Provide the [x, y] coordinate of the cell's center where the given text is located.  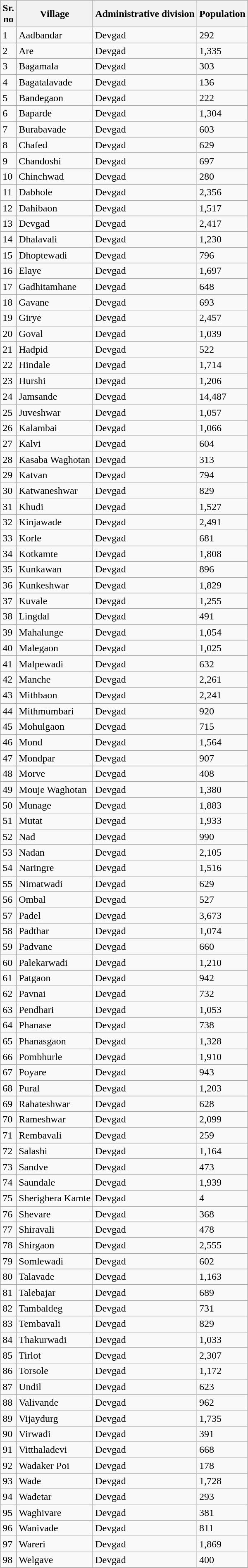
19 [8, 318]
2,241 [222, 695]
303 [222, 66]
79 [8, 1261]
Pavnai [55, 994]
Vijaydurg [55, 1418]
292 [222, 35]
6 [8, 114]
Poyare [55, 1072]
67 [8, 1072]
Rembavali [55, 1135]
Pombhurle [55, 1057]
668 [222, 1449]
Padthar [55, 931]
64 [8, 1025]
Nad [55, 837]
2,099 [222, 1120]
Vitthaladevi [55, 1449]
Wade [55, 1481]
82 [8, 1308]
30 [8, 491]
23 [8, 381]
95 [8, 1513]
Mithbaon [55, 695]
1,053 [222, 1010]
2,457 [222, 318]
Virwadi [55, 1434]
26 [8, 428]
Korle [55, 538]
794 [222, 475]
32 [8, 522]
280 [222, 176]
2,417 [222, 224]
42 [8, 679]
20 [8, 334]
527 [222, 899]
63 [8, 1010]
71 [8, 1135]
Chafed [55, 145]
Hadpid [55, 349]
Ombal [55, 899]
14 [8, 240]
Pural [55, 1088]
1,164 [222, 1151]
1,335 [222, 51]
68 [8, 1088]
1,516 [222, 868]
Kunkeshwar [55, 585]
Mohulgaon [55, 727]
731 [222, 1308]
623 [222, 1387]
Wareri [55, 1544]
293 [222, 1497]
Bagamala [55, 66]
59 [8, 946]
628 [222, 1104]
Dhalavali [55, 240]
Village [55, 14]
89 [8, 1418]
381 [222, 1513]
907 [222, 758]
522 [222, 349]
Nadan [55, 852]
73 [8, 1167]
18 [8, 302]
Torsole [55, 1371]
Sandve [55, 1167]
1,728 [222, 1481]
35 [8, 569]
Sr.no [8, 14]
Bagatalavade [55, 82]
37 [8, 601]
Chandoshi [55, 161]
70 [8, 1120]
1,527 [222, 507]
Are [55, 51]
75 [8, 1198]
3,673 [222, 915]
Hurshi [55, 381]
Padel [55, 915]
55 [8, 884]
Waghivare [55, 1513]
88 [8, 1402]
478 [222, 1230]
1,025 [222, 648]
Somlewadi [55, 1261]
Mondpar [55, 758]
Kunkawan [55, 569]
602 [222, 1261]
49 [8, 790]
632 [222, 664]
491 [222, 617]
Goval [55, 334]
Tirlot [55, 1355]
942 [222, 978]
39 [8, 632]
Morve [55, 774]
86 [8, 1371]
Tembavali [55, 1324]
715 [222, 727]
56 [8, 899]
2,261 [222, 679]
46 [8, 742]
1,328 [222, 1041]
84 [8, 1340]
1 [8, 35]
25 [8, 412]
473 [222, 1167]
1,074 [222, 931]
45 [8, 727]
Administrative division [145, 14]
34 [8, 554]
65 [8, 1041]
1,066 [222, 428]
313 [222, 460]
Wanivade [55, 1528]
1,564 [222, 742]
697 [222, 161]
1,883 [222, 805]
Chinchwad [55, 176]
1,933 [222, 821]
36 [8, 585]
Katvan [55, 475]
Nimatwadi [55, 884]
Mahalunge [55, 632]
14,487 [222, 396]
69 [8, 1104]
Malpewadi [55, 664]
1,033 [222, 1340]
58 [8, 931]
Manche [55, 679]
Talebajar [55, 1293]
41 [8, 664]
Kasaba Waghotan [55, 460]
178 [222, 1466]
1,939 [222, 1182]
Salashi [55, 1151]
61 [8, 978]
1,829 [222, 585]
2,307 [222, 1355]
Thakurwadi [55, 1340]
92 [8, 1466]
Mouje Waghotan [55, 790]
Hindale [55, 365]
1,206 [222, 381]
1,517 [222, 208]
660 [222, 946]
1,380 [222, 790]
Bandegaon [55, 98]
648 [222, 287]
2,491 [222, 522]
29 [8, 475]
920 [222, 711]
96 [8, 1528]
66 [8, 1057]
9 [8, 161]
8 [8, 145]
22 [8, 365]
962 [222, 1402]
2,356 [222, 192]
48 [8, 774]
Kotkamte [55, 554]
47 [8, 758]
50 [8, 805]
1,163 [222, 1277]
13 [8, 224]
Shiravali [55, 1230]
Shirgaon [55, 1245]
17 [8, 287]
Baparde [55, 114]
Palekarwadi [55, 963]
15 [8, 255]
1,054 [222, 632]
97 [8, 1544]
136 [222, 82]
Naringre [55, 868]
391 [222, 1434]
28 [8, 460]
259 [222, 1135]
Pendhari [55, 1010]
1,304 [222, 114]
Undil [55, 1387]
896 [222, 569]
74 [8, 1182]
62 [8, 994]
91 [8, 1449]
1,255 [222, 601]
1,735 [222, 1418]
38 [8, 617]
80 [8, 1277]
44 [8, 711]
Kinjawade [55, 522]
Khudi [55, 507]
16 [8, 271]
Padvane [55, 946]
94 [8, 1497]
Kuvale [55, 601]
Lingdal [55, 617]
Rahateshwar [55, 1104]
Talavade [55, 1277]
Gadhitamhane [55, 287]
2,555 [222, 1245]
222 [222, 98]
81 [8, 1293]
12 [8, 208]
Aadbandar [55, 35]
10 [8, 176]
368 [222, 1214]
21 [8, 349]
Kalambai [55, 428]
54 [8, 868]
7 [8, 129]
93 [8, 1481]
1,910 [222, 1057]
Juveshwar [55, 412]
40 [8, 648]
Mutat [55, 821]
Phanase [55, 1025]
1,869 [222, 1544]
72 [8, 1151]
Mithmumbari [55, 711]
1,203 [222, 1088]
Dabhole [55, 192]
Kalvi [55, 444]
78 [8, 1245]
85 [8, 1355]
603 [222, 129]
1,210 [222, 963]
60 [8, 963]
43 [8, 695]
689 [222, 1293]
27 [8, 444]
3 [8, 66]
Patgaon [55, 978]
Sherighera Kamte [55, 1198]
796 [222, 255]
87 [8, 1387]
1,697 [222, 271]
31 [8, 507]
52 [8, 837]
Jamsande [55, 396]
1,714 [222, 365]
98 [8, 1560]
Shevare [55, 1214]
1,172 [222, 1371]
51 [8, 821]
2 [8, 51]
53 [8, 852]
1,039 [222, 334]
24 [8, 396]
Malegaon [55, 648]
Saundale [55, 1182]
33 [8, 538]
Valivande [55, 1402]
943 [222, 1072]
Girye [55, 318]
Gavane [55, 302]
Elaye [55, 271]
1,808 [222, 554]
732 [222, 994]
Wadetar [55, 1497]
1,230 [222, 240]
Dhoptewadi [55, 255]
693 [222, 302]
11 [8, 192]
1,057 [222, 412]
76 [8, 1214]
57 [8, 915]
Katwaneshwar [55, 491]
90 [8, 1434]
Phanasgaon [55, 1041]
Wadaker Poi [55, 1466]
Dahibaon [55, 208]
Welgave [55, 1560]
77 [8, 1230]
Burabavade [55, 129]
Munage [55, 805]
604 [222, 444]
Tambaldeg [55, 1308]
Mond [55, 742]
5 [8, 98]
811 [222, 1528]
2,105 [222, 852]
738 [222, 1025]
990 [222, 837]
681 [222, 538]
408 [222, 774]
Rameshwar [55, 1120]
83 [8, 1324]
Population [222, 14]
400 [222, 1560]
